Extract the [x, y] coordinate from the center of the cell holding the provided text.  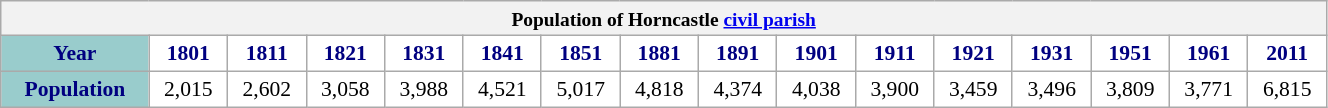
1931 [1051, 54]
1821 [345, 54]
5,017 [580, 90]
6,815 [1288, 90]
1911 [894, 54]
Population [75, 90]
1831 [423, 54]
1801 [188, 54]
3,459 [973, 90]
3,809 [1130, 90]
3,058 [345, 90]
Year [75, 54]
3,988 [423, 90]
1811 [267, 54]
1921 [973, 54]
4,521 [502, 90]
4,038 [816, 90]
4,374 [737, 90]
1841 [502, 54]
1851 [580, 54]
3,900 [894, 90]
2011 [1288, 54]
2,015 [188, 90]
1961 [1208, 54]
3,771 [1208, 90]
4,818 [659, 90]
1901 [816, 54]
3,496 [1051, 90]
1951 [1130, 54]
1891 [737, 54]
1881 [659, 54]
2,602 [267, 90]
Population of Horncastle civil parish [664, 18]
